Return the (X, Y) coordinate for the center point of the cell that contains the specified text.  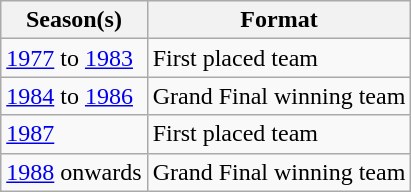
1977 to 1983 (74, 58)
1984 to 1986 (74, 96)
Season(s) (74, 20)
Format (279, 20)
1987 (74, 134)
1988 onwards (74, 172)
